Capture the cell that displays the provided text and extract its (x, y) central coordinate. 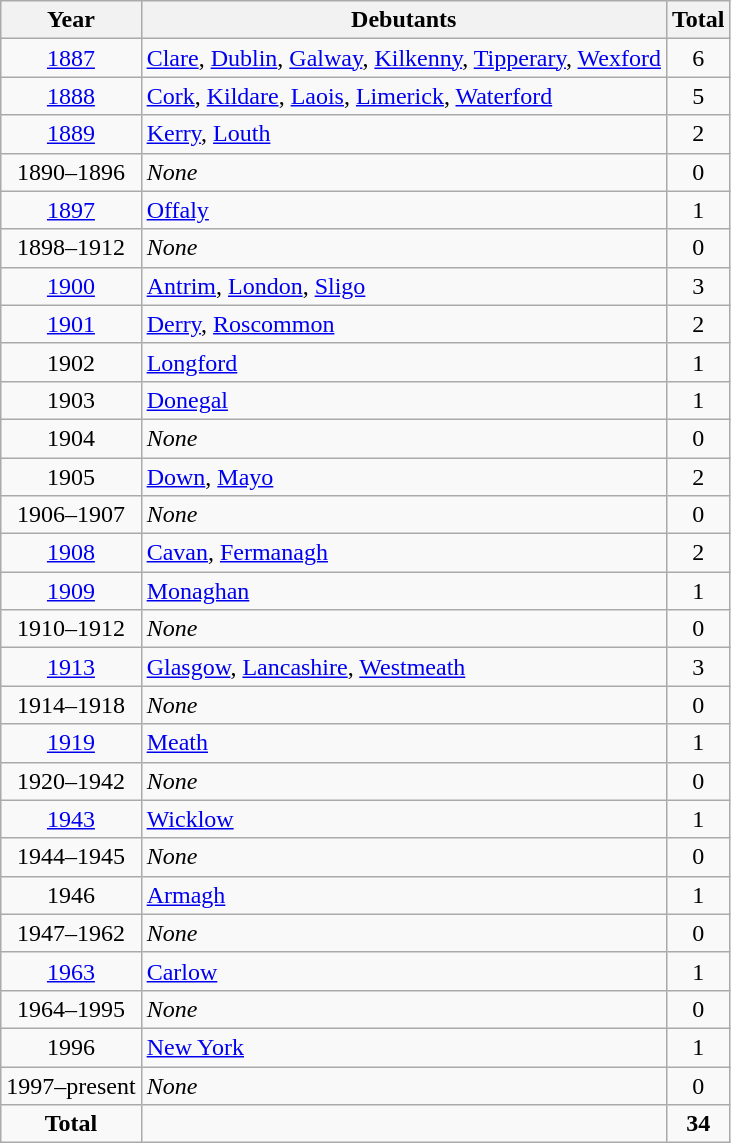
Clare, Dublin, Galway, Kilkenny, Tipperary, Wexford (404, 58)
1910–1912 (71, 629)
Cavan, Fermanagh (404, 553)
Antrim, London, Sligo (404, 286)
Derry, Roscommon (404, 324)
Monaghan (404, 591)
1902 (71, 362)
1905 (71, 477)
Meath (404, 743)
Offaly (404, 210)
1913 (71, 667)
1919 (71, 743)
Donegal (404, 400)
1903 (71, 400)
1898–1912 (71, 248)
Armagh (404, 895)
1888 (71, 96)
1900 (71, 286)
1914–1918 (71, 705)
Cork, Kildare, Laois, Limerick, Waterford (404, 96)
1963 (71, 971)
Glasgow, Lancashire, Westmeath (404, 667)
1887 (71, 58)
Carlow (404, 971)
Longford (404, 362)
1997–present (71, 1085)
1947–1962 (71, 933)
1909 (71, 591)
6 (698, 58)
1897 (71, 210)
1904 (71, 438)
1908 (71, 553)
Debutants (404, 20)
1964–1995 (71, 1009)
1920–1942 (71, 781)
1943 (71, 819)
1946 (71, 895)
34 (698, 1124)
1906–1907 (71, 515)
1944–1945 (71, 857)
Wicklow (404, 819)
Down, Mayo (404, 477)
Year (71, 20)
New York (404, 1047)
1901 (71, 324)
1996 (71, 1047)
1890–1896 (71, 172)
Kerry, Louth (404, 134)
1889 (71, 134)
5 (698, 96)
